Provide the [x, y] coordinate of the cell's center where the given text is located.  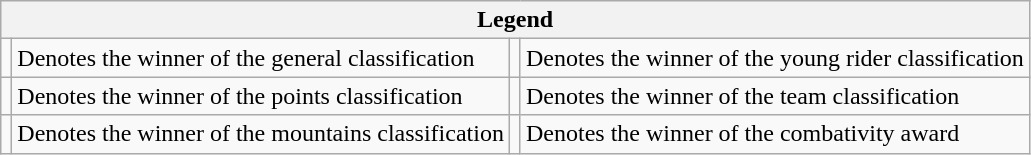
Legend [516, 20]
Denotes the winner of the points classification [261, 96]
Denotes the winner of the team classification [774, 96]
Denotes the winner of the combativity award [774, 134]
Denotes the winner of the general classification [261, 58]
Denotes the winner of the mountains classification [261, 134]
Denotes the winner of the young rider classification [774, 58]
